Determine the [X, Y] coordinate at the center of the cell enclosing the given text.  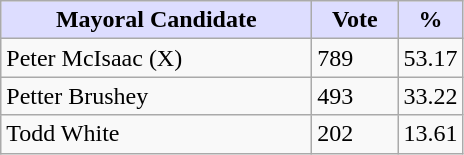
789 [355, 58]
13.61 [430, 134]
% [430, 20]
33.22 [430, 96]
Petter Brushey [156, 96]
493 [355, 96]
Peter McIsaac (X) [156, 58]
Todd White [156, 134]
Vote [355, 20]
202 [355, 134]
53.17 [430, 58]
Mayoral Candidate [156, 20]
